Provide the [X, Y] coordinate of the cell's center where the given text is located.  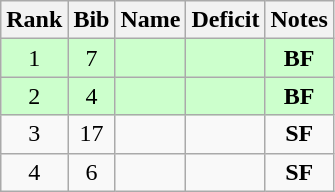
Notes [299, 20]
Name [150, 20]
Bib [92, 20]
17 [92, 134]
Deficit [226, 20]
6 [92, 172]
3 [34, 134]
1 [34, 58]
7 [92, 58]
2 [34, 96]
Rank [34, 20]
